Provide the (X, Y) coordinate of the cell's center where the given text is located.  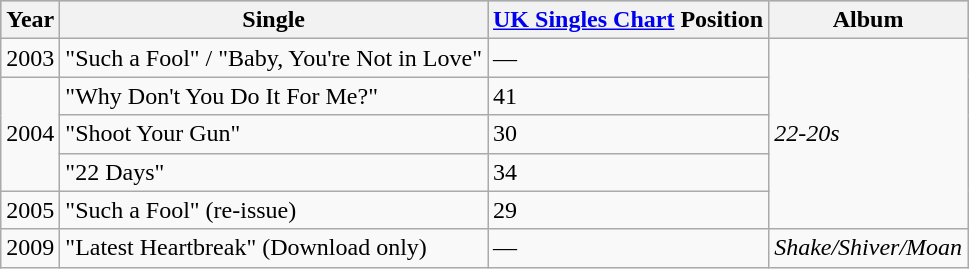
Single (274, 20)
41 (628, 96)
"Such a Fool" / "Baby, You're Not in Love" (274, 58)
"Latest Heartbreak" (Download only) (274, 248)
34 (628, 172)
"Shoot Your Gun" (274, 134)
UK Singles Chart Position (628, 20)
30 (628, 134)
29 (628, 210)
2005 (30, 210)
Album (868, 20)
"Such a Fool" (re-issue) (274, 210)
Shake/Shiver/Moan (868, 248)
"22 Days" (274, 172)
2009 (30, 248)
22-20s (868, 134)
Year (30, 20)
2004 (30, 134)
2003 (30, 58)
"Why Don't You Do It For Me?" (274, 96)
